Provide the (X, Y) coordinate of the cell's center where the given text is located.  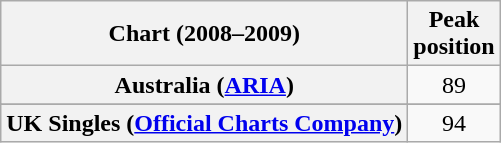
Chart (2008–2009) (204, 34)
UK Singles (Official Charts Company) (204, 123)
89 (454, 85)
94 (454, 123)
Peakposition (454, 34)
Australia (ARIA) (204, 85)
